Identify which cell holds the provided text, then report its [x, y] central coordinate. 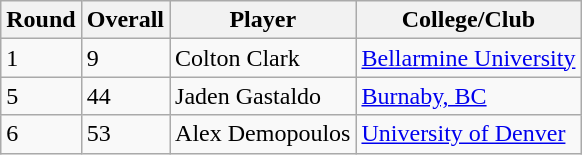
Burnaby, BC [468, 96]
Jaden Gastaldo [263, 96]
1 [41, 58]
Player [263, 20]
9 [125, 58]
44 [125, 96]
Colton Clark [263, 58]
53 [125, 134]
Round [41, 20]
University of Denver [468, 134]
6 [41, 134]
Bellarmine University [468, 58]
Overall [125, 20]
Alex Demopoulos [263, 134]
College/Club [468, 20]
5 [41, 96]
